Output the [x, y] coordinate of the center of the cell containing the given text.  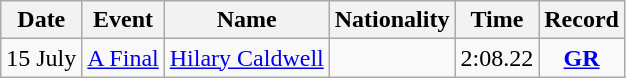
Event [123, 20]
A Final [123, 58]
Nationality [392, 20]
Hilary Caldwell [246, 58]
Time [497, 20]
2:08.22 [497, 58]
Record [582, 20]
Name [246, 20]
GR [582, 58]
Date [42, 20]
15 July [42, 58]
